Find where the given text appears and provide that cell's center as (X, Y) coordinate. 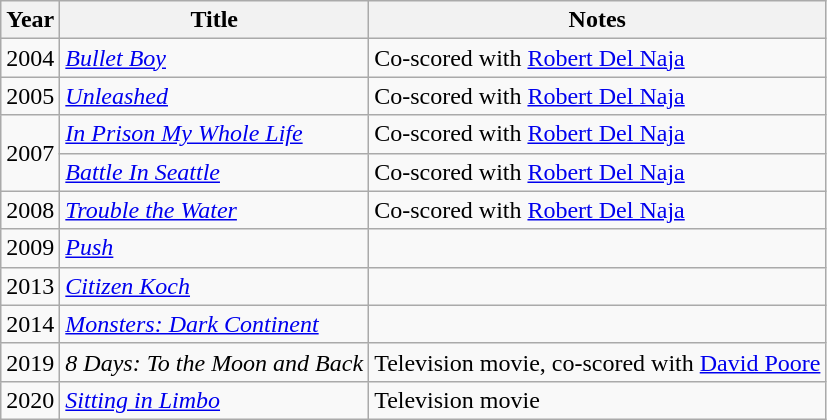
In Prison My Whole Life (214, 134)
Battle In Seattle (214, 172)
2020 (30, 400)
2009 (30, 248)
2014 (30, 324)
2005 (30, 96)
Sitting in Limbo (214, 400)
Year (30, 20)
2007 (30, 153)
Citizen Koch (214, 286)
2013 (30, 286)
Trouble the Water (214, 210)
2008 (30, 210)
2004 (30, 58)
Unleashed (214, 96)
2019 (30, 362)
Bullet Boy (214, 58)
Title (214, 20)
Television movie (598, 400)
Monsters: Dark Continent (214, 324)
Television movie, co-scored with David Poore (598, 362)
Notes (598, 20)
8 Days: To the Moon and Back (214, 362)
Push (214, 248)
